Search for the cell housing the specified text and yield its (x, y) center coordinate. 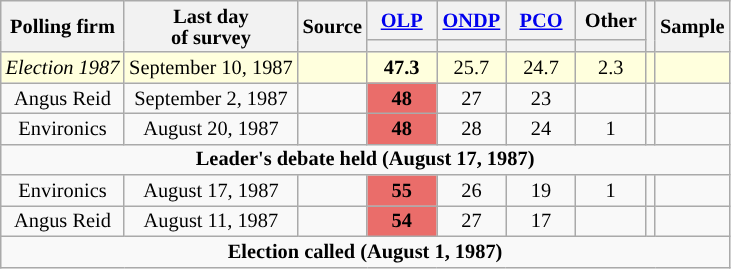
September 2, 1987 (210, 98)
24.7 (541, 68)
55 (402, 190)
August 11, 1987 (210, 220)
47.3 (402, 68)
OLP (402, 20)
Leader's debate held (August 17, 1987) (366, 160)
Election 1987 (62, 68)
54 (402, 220)
24 (541, 128)
September 10, 1987 (210, 68)
25.7 (472, 68)
PCO (541, 20)
Other (611, 20)
19 (541, 190)
August 17, 1987 (210, 190)
Source (332, 26)
2.3 (611, 68)
26 (472, 190)
Election called (August 1, 1987) (366, 252)
23 (541, 98)
ONDP (472, 20)
17 (541, 220)
Last day of survey (210, 26)
Sample (692, 26)
August 20, 1987 (210, 128)
Polling firm (62, 26)
28 (472, 128)
